Output the [x, y] coordinate of the center of the cell containing the given text.  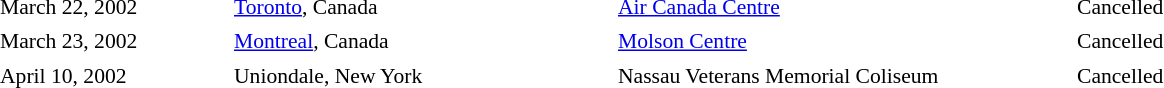
Molson Centre [843, 42]
Montreal, Canada [422, 42]
